Output the [X, Y] coordinate of the center of the cell containing the given text.  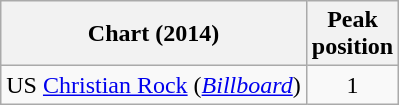
Chart (2014) [154, 34]
Peakposition [352, 34]
US Christian Rock (Billboard) [154, 85]
1 [352, 85]
